Detect which cell encompasses the target text, then output its [X, Y] center coordinate. 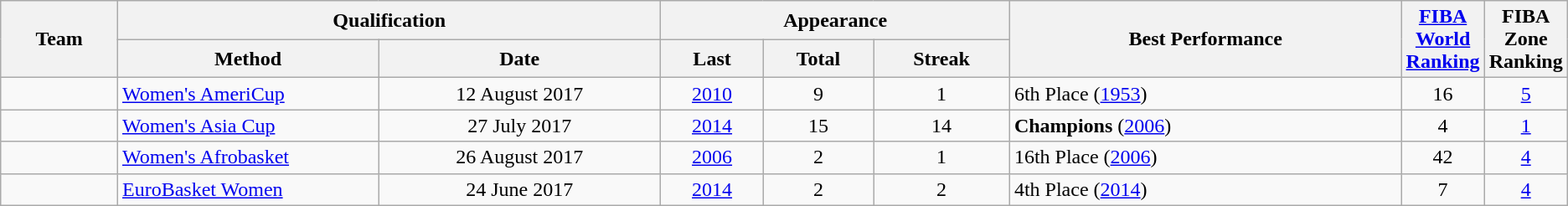
Women's Asia Cup [248, 126]
42 [1442, 157]
9 [818, 94]
FIBA Zone Ranking [1526, 39]
Last [712, 59]
7 [1442, 189]
6th Place (1953) [1205, 94]
Women's Afrobasket [248, 157]
Appearance [835, 20]
5 [1526, 94]
Women's AmeriCup [248, 94]
16th Place (2006) [1205, 157]
Team [59, 39]
Champions (2006) [1205, 126]
Best Performance [1205, 39]
Date [519, 59]
2010 [712, 94]
14 [941, 126]
12 August 2017 [519, 94]
Streak [941, 59]
24 June 2017 [519, 189]
FIBA World Ranking [1442, 39]
27 July 2017 [519, 126]
16 [1442, 94]
Total [818, 59]
26 August 2017 [519, 157]
Qualification [389, 20]
4th Place (2014) [1205, 189]
EuroBasket Women [248, 189]
15 [818, 126]
2006 [712, 157]
Method [248, 59]
